Return the [x, y] coordinate for the center point of the cell that contains the specified text.  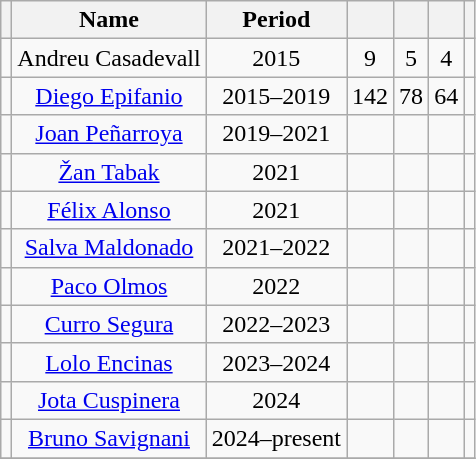
Diego Epifanio [109, 96]
Bruno Savignani [109, 438]
Jota Cuspinera [109, 400]
4 [446, 58]
78 [412, 96]
Curro Segura [109, 324]
Name [109, 20]
2019–2021 [276, 134]
Žan Tabak [109, 172]
2024–present [276, 438]
Salva Maldonado [109, 248]
142 [370, 96]
2023–2024 [276, 362]
64 [446, 96]
2015 [276, 58]
2015–2019 [276, 96]
5 [412, 58]
Period [276, 20]
2021–2022 [276, 248]
Lolo Encinas [109, 362]
2022 [276, 286]
Félix Alonso [109, 210]
2022–2023 [276, 324]
2024 [276, 400]
Andreu Casadevall [109, 58]
9 [370, 58]
Joan Peñarroya [109, 134]
Paco Olmos [109, 286]
